Return the (X, Y) coordinate for the center point of the cell that contains the specified text.  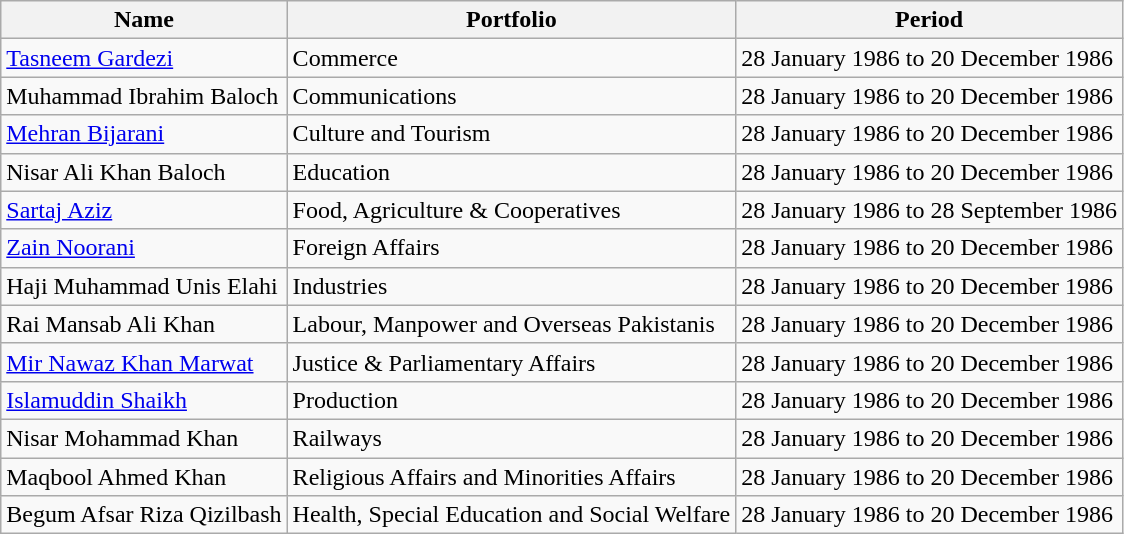
Nisar Ali Khan Baloch (144, 172)
Production (512, 400)
Food, Agriculture & Cooperatives (512, 210)
Tasneem Gardezi (144, 58)
Mir Nawaz Khan Marwat (144, 362)
Industries (512, 286)
Communications (512, 96)
Maqbool Ahmed Khan (144, 477)
Foreign Affairs (512, 248)
Rai Mansab Ali Khan (144, 324)
Zain Noorani (144, 248)
Religious Affairs and Minorities Affairs (512, 477)
Mehran Bijarani (144, 134)
Name (144, 20)
Labour, Manpower and Overseas Pakistanis (512, 324)
Justice & Parliamentary Affairs (512, 362)
Portfolio (512, 20)
Culture and Tourism (512, 134)
Begum Afsar Riza Qizilbash (144, 515)
Health, Special Education and Social Welfare (512, 515)
Muhammad Ibrahim Baloch (144, 96)
Sartaj Aziz (144, 210)
Railways (512, 438)
Commerce (512, 58)
Education (512, 172)
Nisar Mohammad Khan (144, 438)
28 January 1986 to 28 September 1986 (930, 210)
Islamuddin Shaikh (144, 400)
Period (930, 20)
Haji Muhammad Unis Elahi (144, 286)
